Search for the cell housing the specified text and yield its [X, Y] center coordinate. 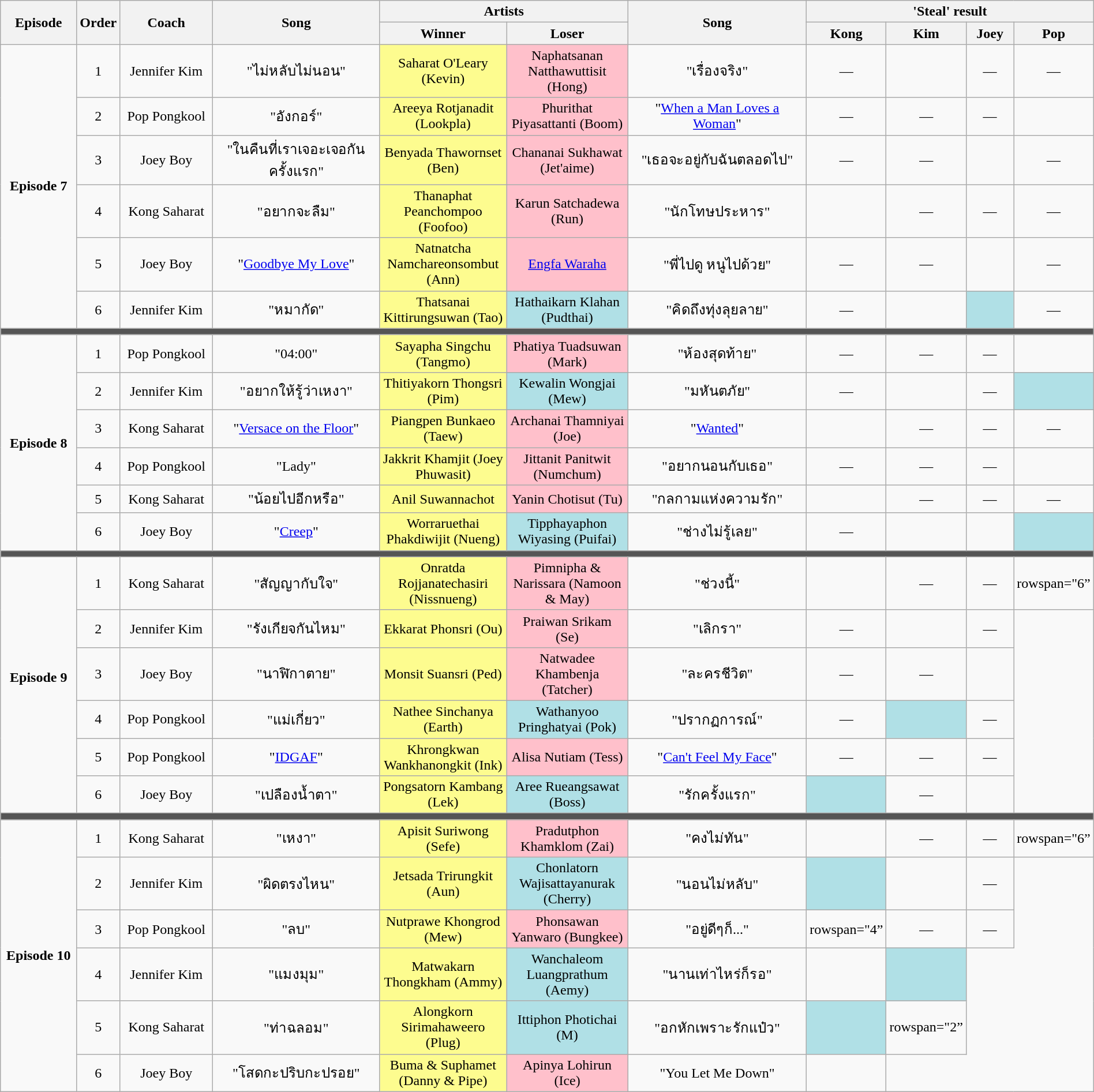
Buma & Suphamet (Danny & Pipe) [443, 1073]
rowspan="2” [926, 1027]
Ittiphon Photichai (M) [568, 1027]
Ekkarat Phonsri (Ou) [443, 629]
Chonlatorn Wajisattayanurak (Cherry) [568, 884]
"แมงมุม" [297, 974]
Alongkorn Sirimahaweero (Plug) [443, 1027]
"ปรากฏการณ์" [717, 719]
Apisit Suriwong (Sefe) [443, 839]
"นานเท่าไหร่ก็รอ" [717, 974]
"นอนไม่หลับ" [717, 884]
Natnatcha Namchareonsombut (Ann) [443, 264]
"สัญญากับใจ" [297, 583]
"รักครั้งแรก" [717, 795]
"อยากนอนกับเธอ" [717, 466]
Monsit Suansri (Ped) [443, 674]
"Can't Feel My Face" [717, 757]
"นักโทษประหาร" [717, 211]
Jakkrit Khamjit (Joey Phuwasit) [443, 466]
Wathanyoo Pringhatyai (Pok) [568, 719]
"โสดกะปริบกะปรอย" [297, 1073]
"Versace on the Floor" [297, 428]
Aree Rueangsawat (Boss) [568, 795]
Episode 7 [39, 186]
Pimnipha & Narissara (Namoon & May) [568, 583]
Praiwan Srikam (Se) [568, 629]
Karun Satchadewa (Run) [568, 211]
"ลบ" [297, 929]
"ท่าฉลอม" [297, 1027]
"ห้องสุดท้าย" [717, 353]
Kewalin Wongjai (Mew) [568, 391]
Benyada Thawornset (Ben) [443, 160]
Naphatsanan Natthawuttisit (Hong) [568, 71]
"ละครชีวิต" [717, 674]
"อยากให้รู้ว่าเหงา" [297, 391]
Apinya Lohirun (Ice) [568, 1073]
Thitiyakorn Thongsri (Pim) [443, 391]
'Steal' result [950, 12]
"ในคืนที่เราเจอะเจอกันครั้งแรก" [297, 160]
Episode 8 [39, 442]
"กลกามแห่งความรัก" [717, 500]
Pop [1054, 33]
"คงไม่ทัน" [717, 839]
Worraruethai Phakdiwijit (Nueng) [443, 532]
Coach [166, 22]
Hathaikarn Klahan (Pudthai) [568, 309]
Khrongkwan Wankhanongkit (Ink) [443, 757]
rowspan="4” [846, 929]
"อกหักเพราะรักแป๋ว" [717, 1027]
Artists [504, 12]
Nathee Sinchanya (Earth) [443, 719]
Thanaphat Peanchompoo (Foofoo) [443, 211]
Episode [39, 22]
Kong [846, 33]
"When a Man Loves a Woman" [717, 117]
"มหันตภัย" [717, 391]
"พี่ไปดู หนูไปด้วย" [717, 264]
Episode 9 [39, 685]
Order [98, 22]
"Goodbye My Love" [297, 264]
"Wanted" [717, 428]
Jittanit Panitwit (Numchum) [568, 466]
"ผิดตรงไหน" [297, 884]
Chananai Sukhawat (Jet'aime) [568, 160]
"เปลืองน้ำตา" [297, 795]
Phatiya Tuadsuwan (Mark) [568, 353]
Kim [926, 33]
"แม่เกี่ยว" [297, 719]
"หมากัด" [297, 309]
Phurithat Piyasattanti (Boom) [568, 117]
"เธอจะอยู่กับฉันตลอดไป" [717, 160]
Matwakarn Thongkham (Ammy) [443, 974]
Phonsawan Yanwaro (Bungkee) [568, 929]
Yanin Chotisut (Tu) [568, 500]
"เรื่องจริง" [717, 71]
Joey [990, 33]
"อยู่ดีๆก็..." [717, 929]
Pongsatorn Kambang (Lek) [443, 795]
"รังเกียจกันไหม" [297, 629]
Pradutphon Khamklom (Zai) [568, 839]
"You Let Me Down" [717, 1073]
Natwadee Khambenja (Tatcher) [568, 674]
"Creep" [297, 532]
Thatsanai Kittirungsuwan (Tao) [443, 309]
Winner [443, 33]
Alisa Nutiam (Tess) [568, 757]
Sayapha Singchu (Tangmo) [443, 353]
Areeya Rotjanadit (Lookpla) [443, 117]
"ช่างไม่รู้เลย" [717, 532]
"อยากจะลืม" [297, 211]
Wanchaleom Luangprathum (Aemy) [568, 974]
"คิดถึงทุ่งลุยลาย" [717, 309]
"เหงา" [297, 839]
Saharat O'Leary (Kevin) [443, 71]
"อังกอร์" [297, 117]
Episode 10 [39, 955]
Jetsada Trirungkit (Aun) [443, 884]
"เลิกรา" [717, 629]
"ไม่หลับไม่นอน" [297, 71]
Archanai Thamniyai (Joe) [568, 428]
Piangpen Bunkaeo (Taew) [443, 428]
Nutprawe Khongrod (Mew) [443, 929]
Loser [568, 33]
"Lady" [297, 466]
Onratda Rojjanatechasiri (Nissnueng) [443, 583]
"นาฬิกาตาย" [297, 674]
Tipphayaphon Wiyasing (Puifai) [568, 532]
"ช่วงนี้" [717, 583]
"น้อยไปอีกหรือ" [297, 500]
"04:00" [297, 353]
Anil Suwannachot [443, 500]
Engfa Waraha [568, 264]
"IDGAF" [297, 757]
